Pinpoint the cell where the given text exists, returning its [X, Y] midpoint coordinate. 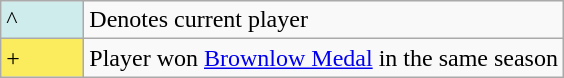
^ [42, 20]
+ [42, 58]
Denotes current player [324, 20]
Player won Brownlow Medal in the same season [324, 58]
